Output the [X, Y] coordinate of the center of the cell containing the given text.  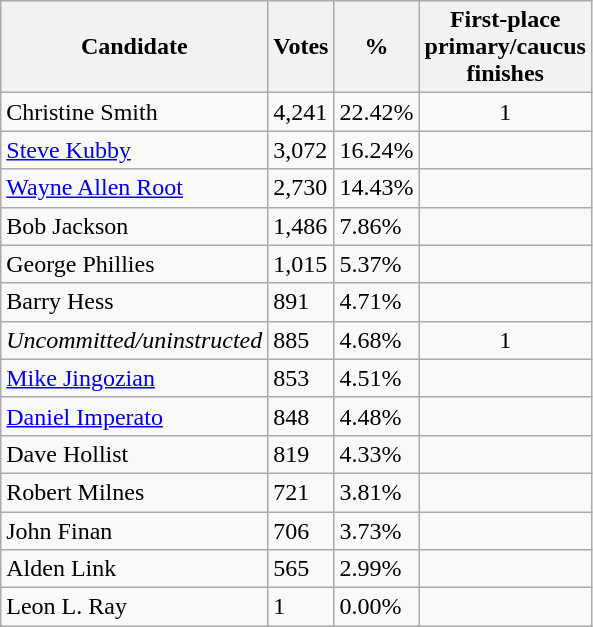
565 [301, 569]
Steve Kubby [134, 150]
Christine Smith [134, 112]
2,730 [301, 188]
Uncommitted/uninstructed [134, 340]
14.43% [376, 188]
0.00% [376, 607]
First-placeprimary/caucusfinishes [505, 47]
1,486 [301, 226]
Leon L. Ray [134, 607]
819 [301, 454]
4.68% [376, 340]
16.24% [376, 150]
Mike Jingozian [134, 378]
3.81% [376, 492]
Dave Hollist [134, 454]
4,241 [301, 112]
4.48% [376, 416]
2.99% [376, 569]
3,072 [301, 150]
Candidate [134, 47]
George Phillies [134, 264]
885 [301, 340]
7.86% [376, 226]
706 [301, 531]
5.37% [376, 264]
Robert Milnes [134, 492]
3.73% [376, 531]
Wayne Allen Root [134, 188]
4.33% [376, 454]
Alden Link [134, 569]
891 [301, 302]
4.71% [376, 302]
John Finan [134, 531]
Votes [301, 47]
853 [301, 378]
% [376, 47]
848 [301, 416]
Bob Jackson [134, 226]
721 [301, 492]
22.42% [376, 112]
Barry Hess [134, 302]
1,015 [301, 264]
Daniel Imperato [134, 416]
4.51% [376, 378]
